Extract the (X, Y) coordinate from the center of the cell holding the provided text.  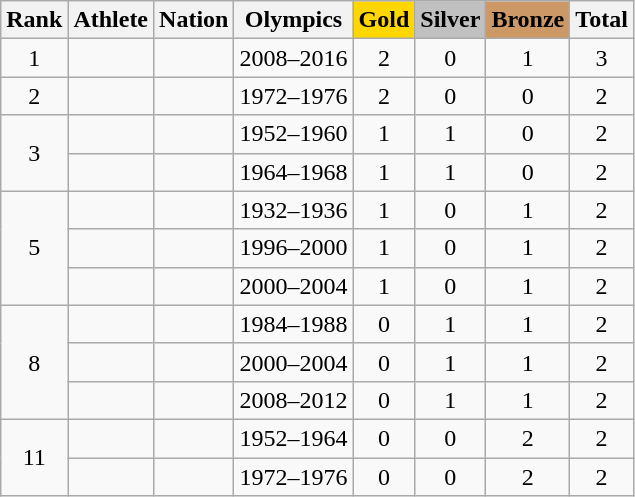
Olympics (294, 20)
Nation (194, 20)
1952–1964 (294, 438)
2008–2016 (294, 58)
5 (34, 248)
Total (602, 20)
1984–1988 (294, 324)
1932–1936 (294, 210)
1996–2000 (294, 248)
1964–1968 (294, 172)
8 (34, 362)
Gold (384, 20)
11 (34, 457)
1952–1960 (294, 134)
Bronze (528, 20)
Athlete (111, 20)
Rank (34, 20)
Silver (450, 20)
2008–2012 (294, 400)
